Pinpoint the cell where the given text exists, returning its (X, Y) midpoint coordinate. 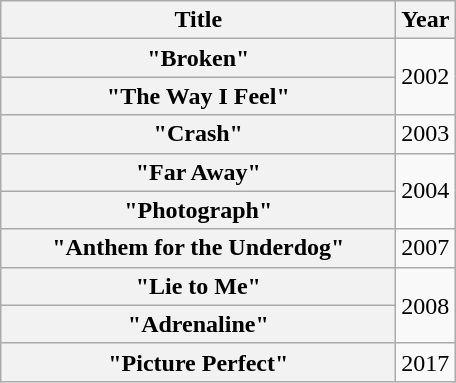
"The Way I Feel" (198, 96)
"Adrenaline" (198, 324)
Year (426, 20)
"Crash" (198, 134)
2017 (426, 362)
2002 (426, 77)
2004 (426, 191)
"Far Away" (198, 172)
2007 (426, 248)
"Anthem for the Underdog" (198, 248)
"Lie to Me" (198, 286)
"Picture Perfect" (198, 362)
2008 (426, 305)
"Broken" (198, 58)
"Photograph" (198, 210)
Title (198, 20)
2003 (426, 134)
